Find where the given text appears and provide that cell's center as [X, Y] coordinate. 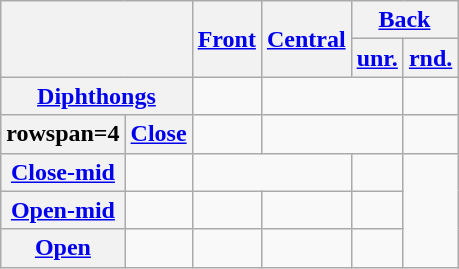
Front [226, 39]
Back [404, 20]
Central [306, 39]
Open [63, 248]
rnd. [430, 58]
Diphthongs [96, 96]
Close-mid [63, 172]
Close [158, 134]
Open-mid [63, 210]
unr. [377, 58]
rowspan=4 [63, 134]
